From the cell containing the given text, extract its center point as (x, y) coordinate. 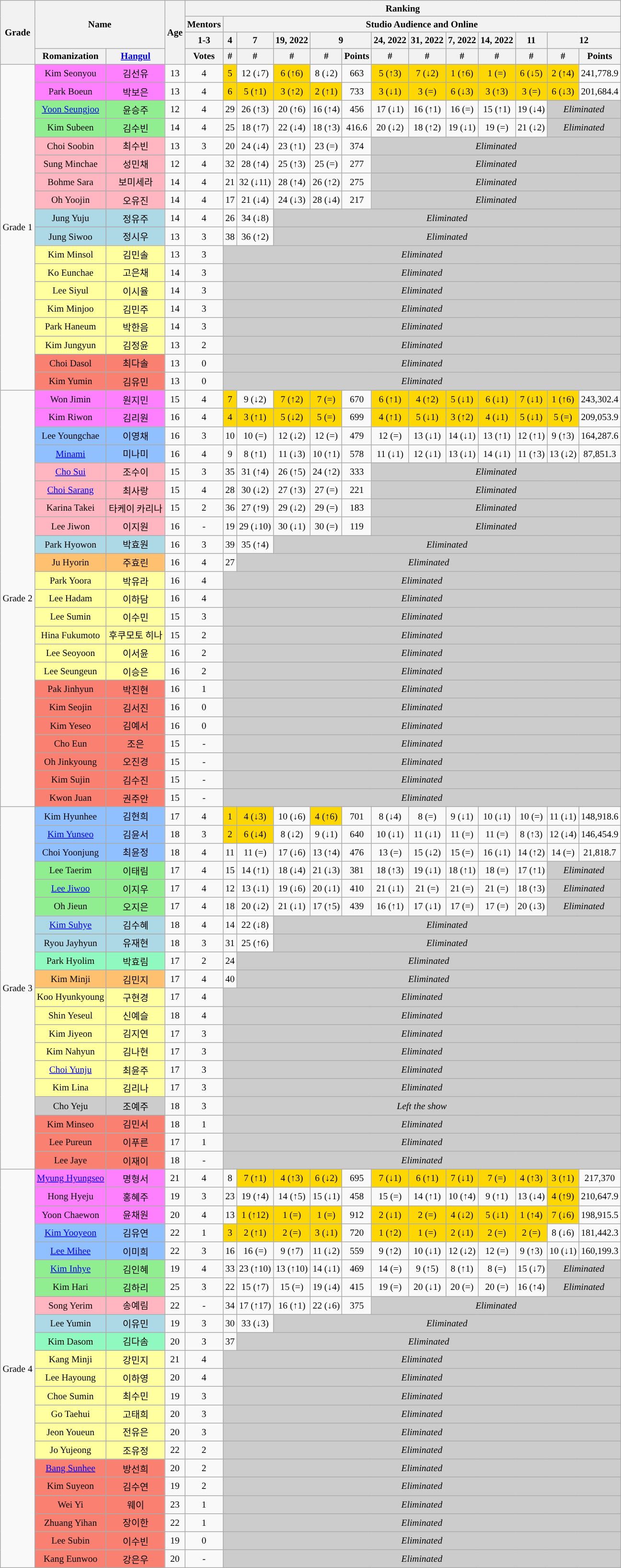
17 (↑5) (326, 907)
강은우 (136, 1559)
Grade 2 (18, 598)
6 (↓4) (255, 834)
홍혜주 (136, 1196)
Go Taehui (70, 1414)
이영채 (136, 436)
전유은 (136, 1432)
후쿠모토 히나 (136, 635)
이태림 (136, 870)
Kim Yumin (70, 381)
보미세라 (136, 182)
Shin Yeseul (70, 1015)
1 (↑12) (255, 1215)
김수연 (136, 1486)
김예서 (136, 725)
25 (↑3) (292, 164)
Lee Sumin (70, 617)
Grade (18, 33)
김민지 (136, 979)
6 (↓1) (497, 399)
415 (356, 1287)
217,370 (600, 1179)
조예주 (136, 1106)
방선희 (136, 1468)
14 (↑5) (292, 1196)
박보은 (136, 92)
34 (↓8) (255, 218)
29 (=) (326, 508)
6 (↑6) (292, 73)
9 (↑7) (292, 1251)
458 (356, 1196)
최사랑 (136, 490)
박효림 (136, 961)
김수혜 (136, 925)
217 (356, 200)
29 (230, 109)
210,647.9 (600, 1196)
6 (230, 92)
21,818.7 (600, 852)
Lee Siyul (70, 291)
Lee Pureun (70, 1142)
24, 2022 (390, 40)
12 (↓7) (255, 73)
670 (356, 399)
35 (↑4) (255, 544)
699 (356, 418)
701 (356, 816)
Zhuang Yihan (70, 1522)
183 (356, 508)
36 (230, 508)
5 (↑1) (255, 92)
오진경 (136, 762)
Mentors (204, 24)
Song Yerim (70, 1305)
오지은 (136, 907)
23 (↑1) (292, 146)
김유연 (136, 1233)
8 (↓6) (563, 1233)
18 (↑7) (255, 128)
김유민 (136, 381)
Kang Minji (70, 1359)
Kim Seojin (70, 707)
24 (↑2) (326, 472)
23 (↑10) (255, 1269)
30 (↓2) (255, 490)
Lee Seoyoon (70, 653)
Kim Yooyeon (70, 1233)
33 (230, 1269)
87,851.3 (600, 454)
Kim Minjoo (70, 309)
이승은 (136, 671)
23 (=) (326, 146)
이미희 (136, 1251)
Kim Dasom (70, 1342)
Jung Yuju (70, 218)
이시율 (136, 291)
4 (↑2) (427, 399)
송예림 (136, 1305)
18 (=) (497, 870)
Ranking (402, 9)
최수민 (136, 1396)
27 (=) (326, 490)
Votes (204, 57)
Hangul (136, 57)
Kim Sujin (70, 780)
4 (↓3) (255, 816)
Ko Eunchae (70, 272)
10 (230, 436)
25 (=) (326, 164)
김민솔 (136, 255)
21 (↓3) (326, 870)
Studio Audience and Online (422, 24)
29 (↓10) (255, 526)
13 (=) (390, 852)
Lee Taerim (70, 870)
10 (↑4) (462, 1196)
14, 2022 (497, 40)
243,302.4 (600, 399)
김하리 (136, 1287)
Choi Sarang (70, 490)
박효원 (136, 544)
10 (↓6) (292, 816)
16 (↓1) (497, 852)
34 (230, 1305)
고은채 (136, 272)
11 (↓2) (326, 1251)
22 (↓8) (255, 925)
조유정 (136, 1450)
Cho Yeju (70, 1106)
241,778.9 (600, 73)
17 (↑17) (255, 1305)
13 (↓2) (563, 454)
Jeon Youeun (70, 1432)
5 (↓2) (292, 418)
Lee Jaye (70, 1160)
Kang Eunwoo (70, 1559)
733 (356, 92)
김수진 (136, 780)
Lee Youngchae (70, 436)
Kim Seonyou (70, 73)
31, 2022 (427, 40)
22 (↓4) (292, 128)
4 (↓1) (497, 418)
30 (=) (326, 526)
오유진 (136, 200)
13 (↑1) (497, 436)
27 (↑3) (292, 490)
24 (↓4) (255, 146)
6 (↓5) (531, 73)
Lee Jiwoo (70, 889)
10 (↑1) (326, 454)
7 (↑2) (292, 399)
201,684.4 (600, 92)
Kim Yunseo (70, 834)
구현경 (136, 997)
윤승주 (136, 109)
1 (↑2) (390, 1233)
181,442.3 (600, 1233)
9 (↑1) (497, 1196)
김수빈 (136, 128)
7 (↑1) (255, 1179)
912 (356, 1215)
Kim Inhye (70, 1269)
Wei Yi (70, 1505)
695 (356, 1179)
1-3 (204, 40)
439 (356, 907)
Kim Minji (70, 979)
이푸른 (136, 1142)
조은 (136, 744)
Lee Seungeun (70, 671)
박진현 (136, 689)
9 (↑5) (427, 1269)
416.6 (356, 128)
22 (↓6) (326, 1305)
29 (↓2) (292, 508)
Oh Jieun (70, 907)
Yoon Chaewon (70, 1215)
148,918.6 (600, 816)
410 (356, 889)
2 (↑4) (563, 73)
7 (↓6) (563, 1215)
김다솜 (136, 1342)
Lee Jiwon (70, 526)
164,287.6 (600, 436)
7 (↓2) (427, 73)
김인혜 (136, 1269)
476 (356, 852)
18 (↓4) (292, 870)
14 (↑2) (531, 852)
최윤정 (136, 852)
Cho Eun (70, 744)
4 (↑9) (563, 1196)
김서진 (136, 707)
26 (↑5) (292, 472)
17 (↑1) (531, 870)
김현희 (136, 816)
Kim Jungyun (70, 345)
6 (↓2) (326, 1179)
30 (↓1) (292, 526)
이하영 (136, 1378)
119 (356, 526)
원지민 (136, 399)
Kim Riwon (70, 418)
39 (230, 544)
12 (↓4) (563, 834)
Choi Dasol (70, 363)
8 (230, 1179)
최윤주 (136, 1070)
Kim Nahyun (70, 1052)
663 (356, 73)
559 (356, 1251)
Jung Siwoo (70, 236)
Lee Yumin (70, 1323)
Park Hyolim (70, 961)
Grade 3 (18, 988)
Park Yoora (70, 581)
26 (↑3) (255, 109)
1 (↑4) (531, 1215)
Yoon Seungjoo (70, 109)
333 (356, 472)
31 (230, 943)
Myung Hyungseo (70, 1179)
20 (↑6) (292, 109)
이수민 (136, 617)
Bohme Sara (70, 182)
578 (356, 454)
Won Jimin (70, 399)
성민채 (136, 164)
31 (↑4) (255, 472)
198,915.5 (600, 1215)
김리원 (136, 418)
Grade 4 (18, 1369)
김정윤 (136, 345)
18 (↑1) (462, 870)
고태희 (136, 1414)
15 (↑7) (255, 1287)
Lee Hayoung (70, 1378)
11 (↓3) (292, 454)
주효린 (136, 562)
Choi Yunju (70, 1070)
32 (↓11) (255, 182)
Bang Sunhee (70, 1468)
김선유 (136, 73)
정시우 (136, 236)
이지원 (136, 526)
Choe Sumin (70, 1396)
479 (356, 436)
15 (↓1) (326, 1196)
33 (↓3) (255, 1323)
24 (230, 961)
이수빈 (136, 1541)
4 (↑1) (390, 418)
277 (356, 164)
Cho Sui (70, 472)
26 (230, 218)
8 (↓4) (390, 816)
36 (↑2) (255, 236)
38 (230, 236)
Sung Minchae (70, 164)
Lee Mihee (70, 1251)
5 (↑3) (390, 73)
221 (356, 490)
미나미 (136, 454)
김민주 (136, 309)
Name (100, 24)
Kim Hyunhee (70, 816)
27 (230, 562)
275 (356, 182)
456 (356, 109)
박유라 (136, 581)
김지연 (136, 1033)
209,053.9 (600, 418)
Lee Hadam (70, 599)
이지우 (136, 889)
9 (↓2) (255, 399)
19 (↑4) (255, 1196)
17 (↓6) (292, 852)
윤채원 (136, 1215)
40 (230, 979)
4 (↑6) (326, 816)
김윤서 (136, 834)
유재현 (136, 943)
정유주 (136, 218)
9 (↑2) (390, 1251)
21 (↓4) (255, 200)
Romanization (70, 57)
명형서 (136, 1179)
15 (↓7) (531, 1269)
Oh Jinkyoung (70, 762)
이서윤 (136, 653)
13 (↑10) (292, 1269)
Park Haneum (70, 327)
Karina Takei (70, 508)
12 (↓1) (427, 454)
Age (175, 33)
720 (356, 1233)
13 (↓4) (531, 1196)
640 (356, 834)
Jo Yujeong (70, 1450)
권주안 (136, 798)
381 (356, 870)
이재이 (136, 1160)
Park Hyowon (70, 544)
13 (↑4) (326, 852)
Minami (70, 454)
Kim Hari (70, 1287)
Kim Suyeon (70, 1486)
26 (↑2) (326, 182)
조수이 (136, 472)
Kim Subeen (70, 128)
Left the show (422, 1106)
12 (↑1) (531, 436)
김나현 (136, 1052)
Kwon Juan (70, 798)
Hina Fukumoto (70, 635)
375 (356, 1305)
21 (↓2) (531, 128)
8 (↑3) (531, 834)
374 (356, 146)
15 (↓2) (427, 852)
11 (↑3) (531, 454)
최다솔 (136, 363)
15 (↑1) (497, 109)
Ju Hyorin (70, 562)
웨이 (136, 1505)
Kim Minsol (70, 255)
27 (↑9) (255, 508)
19, 2022 (292, 40)
Kim Jiyeon (70, 1033)
최수빈 (136, 146)
Kim Lina (70, 1088)
Lee Subin (70, 1541)
Choi Soobin (70, 146)
25 (↑6) (255, 943)
19 (↓6) (292, 889)
20 (↓3) (531, 907)
Kim Suhye (70, 925)
Ryou Jayhyun (70, 943)
Oh Yoojin (70, 200)
Kim Minseo (70, 1124)
Choi Yoonjung (70, 852)
146,454.9 (600, 834)
18 (↑2) (427, 128)
28 (230, 490)
Koo Hyunkyoung (70, 997)
김리나 (136, 1088)
469 (356, 1269)
35 (230, 472)
32 (230, 164)
24 (↓3) (292, 200)
장이한 (136, 1522)
박한음 (136, 327)
Park Boeun (70, 92)
160,199.3 (600, 1251)
30 (230, 1323)
5 (230, 73)
김민서 (136, 1124)
이유민 (136, 1323)
28 (↓4) (326, 200)
강민지 (136, 1359)
이하담 (136, 599)
37 (230, 1342)
4 (↓2) (462, 1215)
신예슬 (136, 1015)
Hong Hyeju (70, 1196)
Kim Yeseo (70, 725)
Grade 1 (18, 227)
7, 2022 (462, 40)
Pak Jinhyun (70, 689)
타케이 카리나 (136, 508)
3 (↑3) (497, 92)
